Capture the cell that displays the provided text and extract its (x, y) central coordinate. 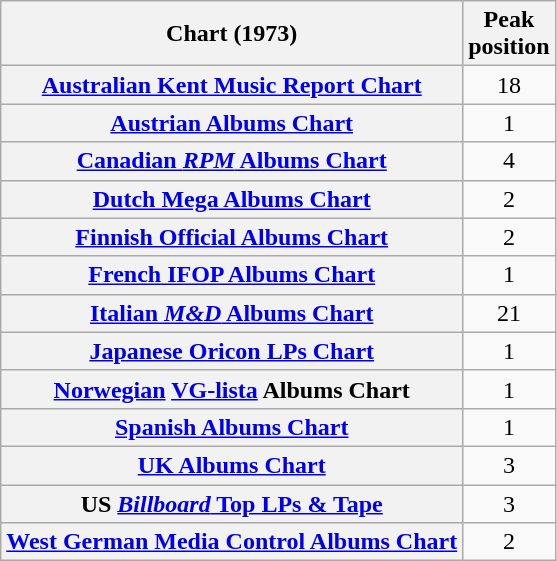
4 (509, 161)
Spanish Albums Chart (232, 427)
21 (509, 313)
Norwegian VG-lista Albums Chart (232, 389)
Austrian Albums Chart (232, 123)
Dutch Mega Albums Chart (232, 199)
Italian M&D Albums Chart (232, 313)
Japanese Oricon LPs Chart (232, 351)
Peakposition (509, 34)
18 (509, 85)
Finnish Official Albums Chart (232, 237)
Canadian RPM Albums Chart (232, 161)
US Billboard Top LPs & Tape (232, 503)
French IFOP Albums Chart (232, 275)
Australian Kent Music Report Chart (232, 85)
UK Albums Chart (232, 465)
West German Media Control Albums Chart (232, 542)
Chart (1973) (232, 34)
